Scan for the cell matching the given text and deliver its [x, y] coordinate at center. 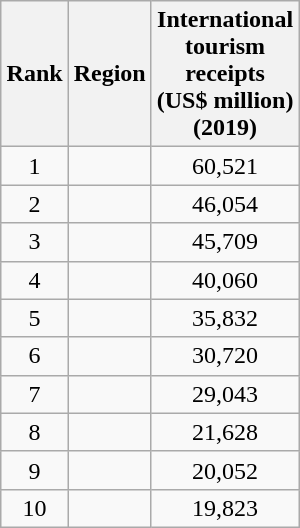
21,628 [225, 432]
40,060 [225, 280]
46,054 [225, 204]
10 [34, 508]
Rank [34, 74]
6 [34, 356]
7 [34, 394]
19,823 [225, 508]
8 [34, 432]
35,832 [225, 318]
20,052 [225, 470]
4 [34, 280]
29,043 [225, 394]
3 [34, 242]
5 [34, 318]
60,521 [225, 166]
45,709 [225, 242]
International tourism receipts (US$ million) (2019) [225, 74]
2 [34, 204]
Region [110, 74]
30,720 [225, 356]
9 [34, 470]
1 [34, 166]
